Return the (x, y) coordinate for the center point of the cell that contains the specified text.  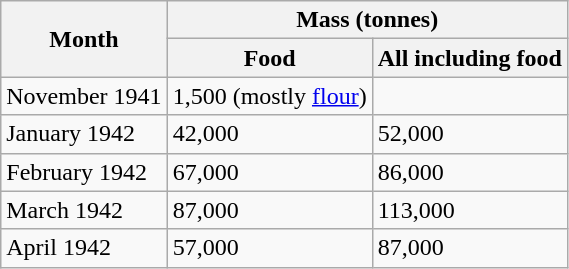
113,000 (470, 210)
52,000 (470, 134)
January 1942 (84, 134)
86,000 (470, 172)
Mass (tonnes) (367, 20)
March 1942 (84, 210)
Food (270, 58)
November 1941 (84, 96)
Month (84, 39)
All including food (470, 58)
57,000 (270, 248)
67,000 (270, 172)
April 1942 (84, 248)
1,500 (mostly flour) (270, 96)
February 1942 (84, 172)
42,000 (270, 134)
